Capture the cell that displays the provided text and extract its (x, y) central coordinate. 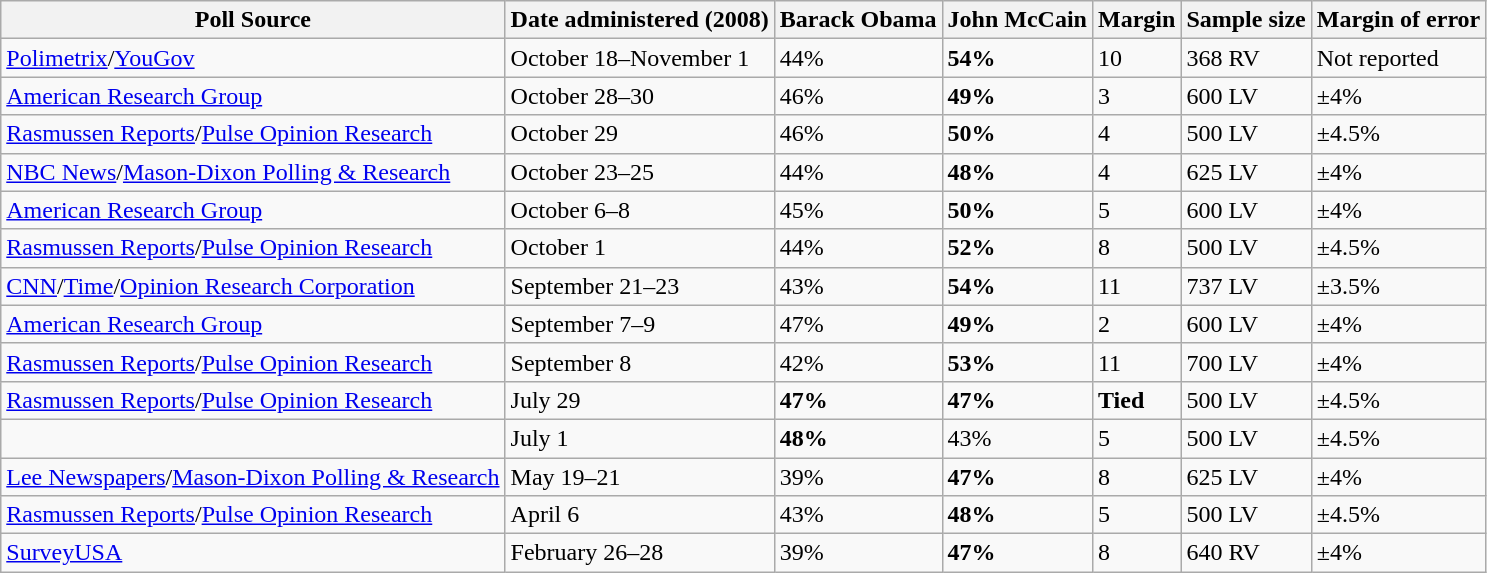
Barack Obama (858, 20)
737 LV (1246, 286)
SurveyUSA (253, 553)
October 29 (640, 134)
53% (1017, 362)
John McCain (1017, 20)
368 RV (1246, 58)
3 (1136, 96)
April 6 (640, 515)
700 LV (1246, 362)
Poll Source (253, 20)
October 1 (640, 248)
October 18–November 1 (640, 58)
Polimetrix/YouGov (253, 58)
September 7–9 (640, 324)
September 21–23 (640, 286)
Date administered (2008) (640, 20)
February 26–28 (640, 553)
Sample size (1246, 20)
October 28–30 (640, 96)
45% (858, 210)
July 1 (640, 438)
Not reported (1398, 58)
2 (1136, 324)
July 29 (640, 400)
Tied (1136, 400)
±3.5% (1398, 286)
Lee Newspapers/Mason-Dixon Polling & Research (253, 477)
640 RV (1246, 553)
CNN/Time/Opinion Research Corporation (253, 286)
10 (1136, 58)
October 6–8 (640, 210)
October 23–25 (640, 172)
Margin of error (1398, 20)
52% (1017, 248)
May 19–21 (640, 477)
NBC News/Mason-Dixon Polling & Research (253, 172)
September 8 (640, 362)
42% (858, 362)
Margin (1136, 20)
